Scan for the cell matching the given text and deliver its (x, y) coordinate at center. 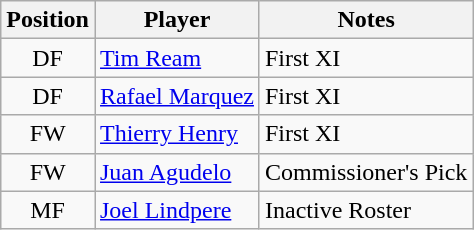
Commissioner's Pick (366, 172)
Player (176, 20)
Juan Agudelo (176, 172)
Notes (366, 20)
Tim Ream (176, 58)
Rafael Marquez (176, 96)
Position (48, 20)
MF (48, 210)
Inactive Roster (366, 210)
Joel Lindpere (176, 210)
Thierry Henry (176, 134)
